Return [x, y] of the center of cell containing provided text 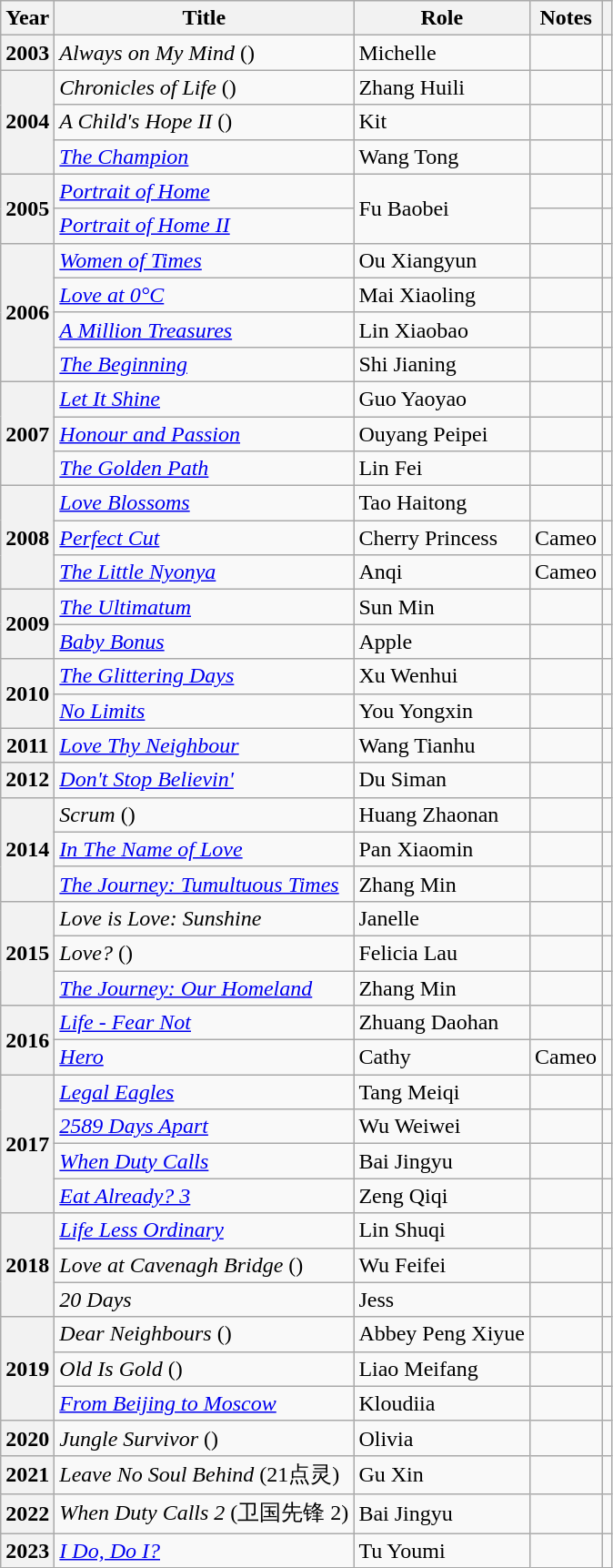
Scrum () [204, 814]
Wang Tianhu [442, 745]
Anqi [442, 572]
Cherry Princess [442, 538]
Jess [442, 1300]
Tu Youmi [442, 1550]
The Golden Path [204, 469]
The Little Nyonya [204, 572]
The Journey: Tumultuous Times [204, 884]
Lin Shuqi [442, 1230]
Always on My Mind () [204, 53]
Love Thy Neighbour [204, 745]
2008 [27, 538]
Chronicles of Life () [204, 87]
No Limits [204, 711]
Hero [204, 1057]
20 Days [204, 1300]
2017 [27, 1144]
Du Siman [442, 780]
Cathy [442, 1057]
Zeng Qiqi [442, 1196]
Role [442, 18]
The Ultimatum [204, 607]
Let It Shine [204, 399]
2011 [27, 745]
Xu Wenhui [442, 676]
Gu Xin [442, 1474]
Shi Jianing [442, 364]
2005 [27, 208]
A Million Treasures [204, 329]
2021 [27, 1474]
Apple [442, 642]
I Do, Do I? [204, 1550]
Guo Yaoyao [442, 399]
Love? () [204, 953]
2004 [27, 122]
When Duty Calls [204, 1161]
Zhuang Daohan [442, 1023]
2007 [27, 433]
In The Name of Love [204, 849]
Honour and Passion [204, 434]
The Beginning [204, 364]
Tao Haitong [442, 503]
Women of Times [204, 260]
Zhang Huili [442, 87]
Felicia Lau [442, 953]
Fu Baobei [442, 208]
A Child's Hope II () [204, 122]
Lin Fei [442, 469]
2012 [27, 780]
Mai Xiaoling [442, 295]
Love at Cavenagh Bridge () [204, 1265]
2023 [27, 1550]
2022 [27, 1514]
The Champion [204, 157]
Title [204, 18]
Love Blossoms [204, 503]
Tang Meiqi [442, 1092]
2020 [27, 1438]
Life - Fear Not [204, 1023]
Wang Tong [442, 157]
Liao Meifang [442, 1369]
The Journey: Our Homeland [204, 987]
2019 [27, 1369]
When Duty Calls 2 (卫国先锋 2) [204, 1514]
Michelle [442, 53]
Jungle Survivor () [204, 1438]
The Glittering Days [204, 676]
Life Less Ordinary [204, 1230]
Pan Xiaomin [442, 849]
From Beijing to Moscow [204, 1403]
Sun Min [442, 607]
Notes [566, 18]
Don't Stop Believin' [204, 780]
Ou Xiangyun [442, 260]
Year [27, 18]
Perfect Cut [204, 538]
2016 [27, 1040]
Olivia [442, 1438]
Ouyang Peipei [442, 434]
Love at 0°C [204, 295]
2003 [27, 53]
2014 [27, 849]
Portrait of Home II [204, 226]
Eat Already? 3 [204, 1196]
Wu Feifei [442, 1265]
2589 Days Apart [204, 1127]
Dear Neighbours () [204, 1334]
2009 [27, 624]
Old Is Gold () [204, 1369]
2018 [27, 1265]
You Yongxin [442, 711]
2010 [27, 693]
Wu Weiwei [442, 1127]
Huang Zhaonan [442, 814]
Kloudiia [442, 1403]
Leave No Soul Behind (21点灵) [204, 1474]
Legal Eagles [204, 1092]
Love is Love: Sunshine [204, 918]
2006 [27, 312]
Baby Bonus [204, 642]
Kit [442, 122]
Abbey Peng Xiyue [442, 1334]
2015 [27, 953]
Portrait of Home [204, 191]
Janelle [442, 918]
Lin Xiaobao [442, 329]
